Identify which cell holds the provided text, then report its (x, y) central coordinate. 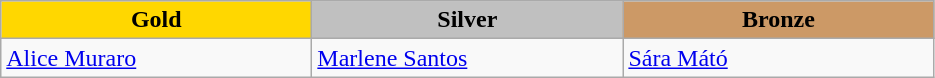
Alice Muraro (156, 58)
Sára Mátó (778, 58)
Gold (156, 20)
Silver (468, 20)
Marlene Santos (468, 58)
Bronze (778, 20)
